Determine the [x, y] coordinate at the center of the cell enclosing the given text.  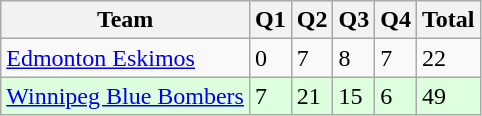
49 [448, 96]
6 [396, 96]
22 [448, 58]
Total [448, 20]
0 [270, 58]
8 [354, 58]
Team [126, 20]
Winnipeg Blue Bombers [126, 96]
Q4 [396, 20]
Q1 [270, 20]
Q2 [312, 20]
Q3 [354, 20]
15 [354, 96]
Edmonton Eskimos [126, 58]
21 [312, 96]
